Search for the cell housing the specified text and yield its [x, y] center coordinate. 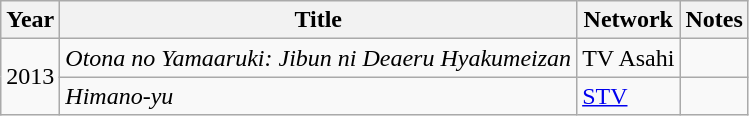
Title [318, 20]
STV [628, 96]
TV Asahi [628, 58]
Network [628, 20]
Notes [714, 20]
2013 [30, 77]
Year [30, 20]
Himano-yu [318, 96]
Otona no Yamaaruki: Jibun ni Deaeru Hyakumeizan [318, 58]
